Extract the (x, y) coordinate from the center of the cell holding the provided text.  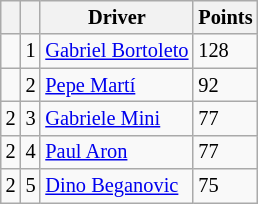
5 (31, 186)
Dino Beganovic (116, 186)
92 (225, 85)
128 (225, 51)
Paul Aron (116, 152)
4 (31, 152)
1 (31, 51)
Points (225, 17)
Gabriel Bortoleto (116, 51)
Gabriele Mini (116, 118)
Driver (116, 17)
75 (225, 186)
3 (31, 118)
Pepe Martí (116, 85)
